Scan for the cell matching the given text and deliver its (X, Y) coordinate at center. 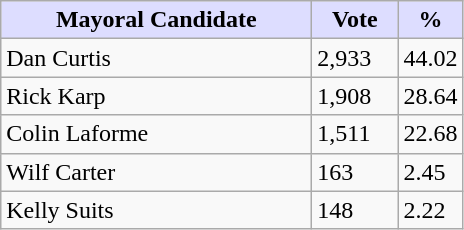
22.68 (430, 134)
163 (355, 172)
Vote (355, 20)
Rick Karp (156, 96)
2,933 (355, 58)
% (430, 20)
1,511 (355, 134)
Kelly Suits (156, 210)
Wilf Carter (156, 172)
44.02 (430, 58)
Colin Laforme (156, 134)
1,908 (355, 96)
Mayoral Candidate (156, 20)
Dan Curtis (156, 58)
2.45 (430, 172)
2.22 (430, 210)
28.64 (430, 96)
148 (355, 210)
